Search for the cell housing the specified text and yield its (X, Y) center coordinate. 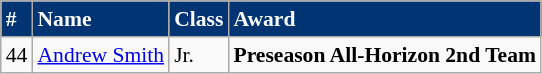
Name (100, 19)
Class (198, 19)
44 (17, 55)
Award (384, 19)
Andrew Smith (100, 55)
Preseason All-Horizon 2nd Team (384, 55)
Jr. (198, 55)
# (17, 19)
